Return the [x, y] coordinate for the center point of the cell that contains the specified text.  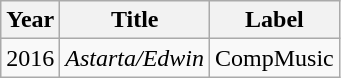
Title [135, 20]
Astarta/Edwin [135, 58]
Label [275, 20]
2016 [30, 58]
Year [30, 20]
CompMusic [275, 58]
